Return the [x, y] coordinate for the center point of the cell that contains the specified text.  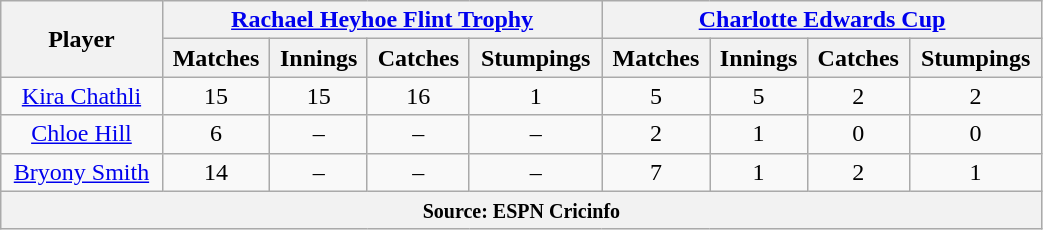
16 [418, 96]
Player [82, 39]
Kira Chathli [82, 96]
14 [216, 172]
Chloe Hill [82, 134]
Bryony Smith [82, 172]
6 [216, 134]
Charlotte Edwards Cup [822, 20]
Source: ESPN Cricinfo [522, 210]
7 [656, 172]
Rachael Heyhoe Flint Trophy [382, 20]
